Provide the (X, Y) coordinate of the cell's center where the given text is located.  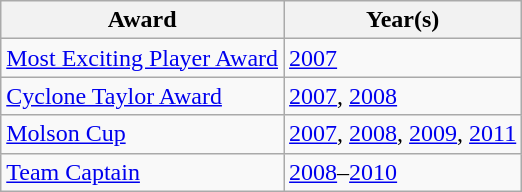
Molson Cup (142, 134)
Award (142, 20)
2007, 2008, 2009, 2011 (403, 134)
2007 (403, 58)
2008–2010 (403, 172)
Cyclone Taylor Award (142, 96)
Team Captain (142, 172)
2007, 2008 (403, 96)
Most Exciting Player Award (142, 58)
Year(s) (403, 20)
